Identify which cell holds the provided text, then report its (X, Y) central coordinate. 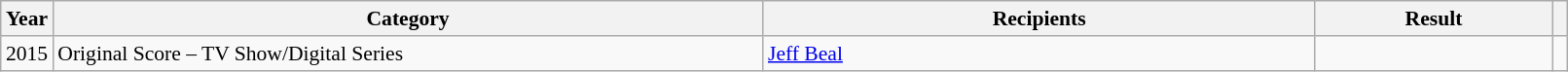
Jeff Beal (1039, 54)
Category (408, 18)
Recipients (1039, 18)
2015 (27, 54)
Year (27, 18)
Original Score – TV Show/Digital Series (408, 54)
Result (1433, 18)
